Provide the (x, y) coordinate of the cell's center where the given text is located.  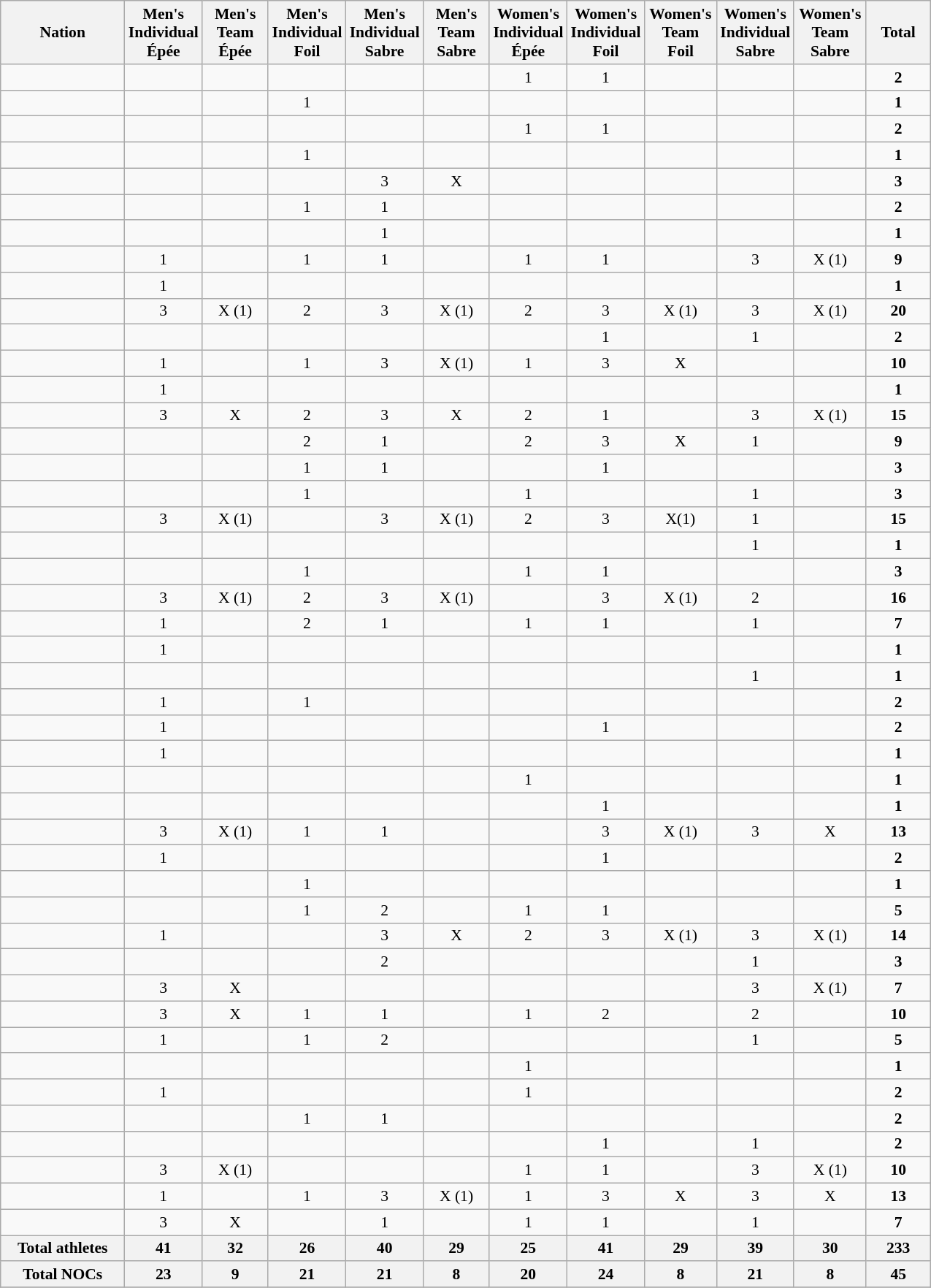
Women's Individual Sabre (755, 32)
39 (755, 1249)
40 (385, 1249)
Total athletes (63, 1249)
X(1) (681, 519)
Women's Team Foil (681, 32)
Total (898, 32)
233 (898, 1249)
23 (164, 1275)
Men's Individual Sabre (385, 32)
Women's Individual Foil (605, 32)
16 (898, 598)
32 (235, 1249)
14 (898, 936)
30 (830, 1249)
45 (898, 1275)
24 (605, 1275)
Total NOCs (63, 1275)
Men's Team Sabre (457, 32)
Men's Team Épée (235, 32)
26 (307, 1249)
Women'sTeam Sabre (830, 32)
Nation (63, 32)
Men's Individual Épée (164, 32)
Men's Individual Foil (307, 32)
25 (528, 1249)
Women's Individual Épée (528, 32)
